Pinpoint the cell where the given text exists, returning its (X, Y) midpoint coordinate. 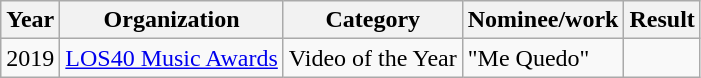
Result (662, 20)
LOS40 Music Awards (172, 58)
2019 (30, 58)
Year (30, 20)
Nominee/work (543, 20)
Category (372, 20)
"Me Quedo" (543, 58)
Organization (172, 20)
Video of the Year (372, 58)
